Extract the (X, Y) coordinate from the center of the cell holding the provided text.  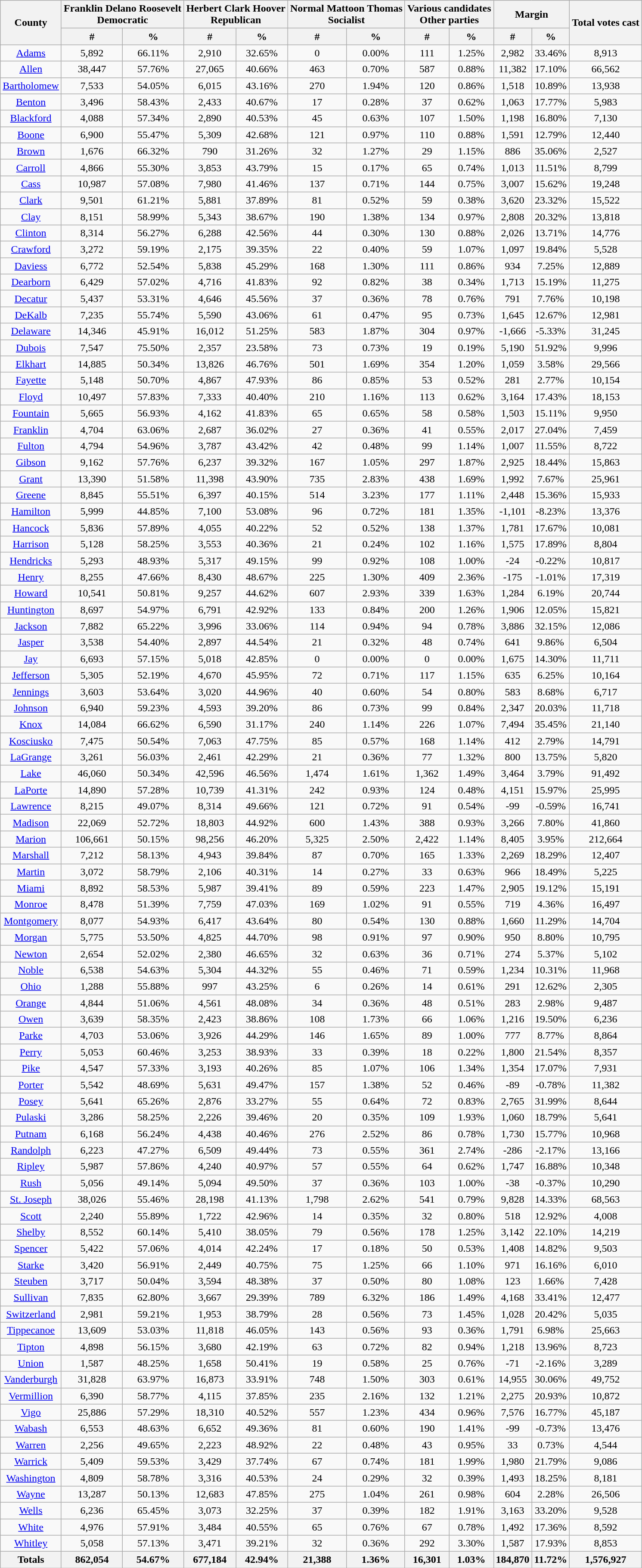
0.28% (375, 102)
42.68% (262, 135)
51.06% (153, 1003)
5,983 (606, 102)
48.08% (262, 1003)
3.95% (551, 839)
0.27% (375, 872)
0.85% (375, 380)
Rush (31, 1183)
1.35% (471, 512)
6.19% (551, 593)
2.93% (375, 593)
27,065 (210, 69)
14.82% (551, 1248)
44.29% (262, 1036)
7,494 (512, 724)
438 (427, 479)
463 (317, 69)
186 (427, 1298)
66,562 (606, 69)
44.62% (262, 593)
14.30% (551, 659)
1,992 (512, 479)
-2.16% (551, 1363)
20,744 (606, 593)
Owen (31, 1019)
15.97% (551, 790)
1,722 (210, 1216)
7,576 (512, 1412)
59.23% (153, 708)
5.37% (551, 954)
7.25% (551, 266)
58.13% (153, 855)
40.15% (262, 495)
12,477 (606, 1298)
45.29% (262, 266)
2.28% (551, 1494)
43.06% (262, 315)
4,809 (92, 1478)
53.50% (153, 937)
Adams (31, 53)
5,305 (92, 675)
19,248 (606, 184)
17.89% (551, 544)
0.50% (375, 1281)
14,890 (92, 790)
2.62% (375, 1199)
58.43% (153, 102)
43.90% (262, 479)
1.23% (375, 1412)
4,825 (210, 937)
2.77% (551, 380)
8,853 (606, 1543)
65.26% (153, 1101)
1,097 (512, 250)
110 (427, 135)
1,953 (210, 1314)
4,547 (92, 1068)
1.04% (375, 1494)
800 (512, 757)
49.47% (262, 1085)
1,492 (512, 1527)
22,069 (92, 823)
41.46% (262, 184)
Cass (31, 184)
106,661 (92, 839)
42.56% (262, 233)
13,609 (92, 1330)
Pulaski (31, 1117)
St. Joseph (31, 1199)
12.62% (551, 986)
1,013 (512, 167)
6,223 (92, 1150)
6,900 (92, 135)
20.42% (551, 1314)
22.10% (551, 1232)
8,552 (92, 1232)
Marshall (31, 855)
1,284 (512, 593)
2,223 (210, 1445)
Grant (31, 479)
Normal Mattoon ThomasSocialist (347, 15)
8,799 (606, 167)
31.26% (262, 151)
13.75% (551, 757)
2.98% (551, 1003)
57.29% (153, 1412)
48.69% (153, 1085)
1,747 (512, 1167)
4,088 (92, 118)
8,864 (606, 1036)
Hancock (31, 528)
4.36% (551, 904)
56.03% (153, 757)
47.93% (262, 380)
Dubois (31, 348)
11,711 (606, 659)
15.62% (551, 184)
21.79% (551, 1461)
23.58% (262, 348)
2,982 (512, 53)
7,235 (92, 315)
10,290 (606, 1183)
997 (210, 986)
55.47% (153, 135)
-286 (512, 1150)
66.32% (153, 151)
Union (31, 1363)
1,059 (512, 364)
5,148 (92, 380)
4,055 (210, 528)
1,028 (512, 1314)
Sullivan (31, 1298)
4,115 (210, 1396)
44.32% (262, 970)
68,563 (606, 1199)
2,275 (512, 1396)
39.84% (262, 855)
-0.22% (551, 561)
Greene (31, 495)
57.08% (153, 184)
30.06% (551, 1380)
1,591 (512, 135)
97 (427, 937)
53.06% (153, 1036)
144 (427, 184)
-24 (512, 561)
Daviess (31, 266)
14,885 (92, 364)
LaGrange (31, 757)
-38 (512, 1183)
518 (512, 1216)
4,008 (606, 1216)
434 (427, 1412)
31.17% (262, 724)
45.95% (262, 675)
42.29% (262, 757)
1.36% (375, 1560)
0.96% (471, 1412)
Various candidatesOther parties (449, 15)
4,014 (210, 1248)
Parke (31, 1036)
Marion (31, 839)
4,898 (92, 1347)
57.02% (153, 282)
5,437 (92, 299)
45.91% (153, 331)
Warrick (31, 1461)
50.13% (153, 1494)
60.14% (153, 1232)
1,798 (317, 1199)
16,301 (427, 1560)
1,730 (512, 1134)
8,478 (92, 904)
3.23% (375, 495)
1.45% (471, 1314)
134 (427, 216)
1.33% (471, 855)
Lawrence (31, 806)
1.05% (375, 462)
7,882 (92, 626)
4,670 (210, 675)
1.43% (375, 823)
2,269 (512, 855)
1.61% (375, 774)
Newton (31, 954)
25,886 (92, 1412)
212,664 (606, 839)
0.92% (375, 561)
14.33% (551, 1199)
2.79% (551, 741)
15.11% (551, 413)
40.31% (262, 872)
-0.78% (551, 1085)
1,007 (512, 446)
-2.17% (551, 1150)
Jasper (31, 642)
113 (427, 397)
1,660 (512, 921)
2,175 (210, 250)
13,287 (92, 1494)
4,844 (92, 1003)
1,060 (512, 1117)
79 (317, 1232)
50 (427, 1248)
1.91% (471, 1510)
53.64% (153, 691)
45.56% (262, 299)
55.46% (153, 1199)
42.96% (262, 1216)
2,226 (210, 1117)
0.19% (471, 348)
2,422 (427, 839)
25,961 (606, 479)
16.88% (551, 1167)
2.74% (471, 1150)
Wabash (31, 1429)
31,245 (606, 331)
5,304 (210, 970)
Shelby (31, 1232)
120 (427, 86)
31,828 (92, 1380)
1.73% (375, 1019)
43.64% (262, 921)
Blackford (31, 118)
54.40% (153, 642)
-0.73% (551, 1429)
8,804 (606, 544)
304 (427, 331)
2,461 (210, 757)
78 (427, 299)
501 (317, 364)
3,620 (512, 200)
117 (427, 675)
1,503 (512, 413)
48.67% (262, 577)
DeKalb (31, 315)
1,216 (512, 1019)
57.91% (153, 1527)
44.92% (262, 823)
Johnson (31, 708)
182 (427, 1510)
167 (317, 462)
3,163 (512, 1510)
2,905 (512, 888)
4,168 (512, 1298)
5,631 (210, 1085)
2,654 (92, 954)
15.77% (551, 1134)
0.24% (375, 544)
20.03% (551, 708)
47.27% (153, 1150)
7,759 (210, 904)
47.66% (153, 577)
Total votes cast (606, 22)
1,576,927 (606, 1560)
3,142 (512, 1232)
4,561 (210, 1003)
15,933 (606, 495)
61.21% (153, 200)
791 (512, 299)
56.93% (153, 413)
19.50% (551, 1019)
4,593 (210, 708)
3,193 (210, 1068)
8,723 (606, 1347)
77 (427, 757)
Huntington (31, 610)
40.66% (262, 69)
13.96% (551, 1347)
50.70% (153, 380)
44 (317, 233)
57 (317, 1167)
8,255 (92, 577)
1.47% (471, 888)
12,086 (606, 626)
18.44% (551, 462)
38 (427, 282)
6,168 (92, 1134)
2.50% (375, 839)
51.39% (153, 904)
64 (427, 1167)
59.19% (153, 250)
8.68% (551, 691)
5,317 (210, 561)
19.12% (551, 888)
1.94% (375, 86)
178 (427, 1232)
541 (427, 1199)
388 (427, 823)
-1,101 (512, 512)
27.04% (551, 429)
59.21% (153, 1314)
6,504 (606, 642)
9,257 (210, 593)
38.67% (262, 216)
7,333 (210, 397)
3,496 (92, 102)
3,853 (210, 167)
Clinton (31, 233)
1,791 (512, 1330)
48.92% (262, 1445)
0.95% (471, 1445)
15,522 (606, 200)
Pike (31, 1068)
44.85% (153, 512)
790 (210, 151)
10,987 (92, 184)
Randolph (31, 1150)
Perry (31, 1052)
17.10% (551, 69)
48.93% (153, 561)
5,343 (210, 216)
56.15% (153, 1347)
91,492 (606, 774)
Posey (31, 1101)
3,316 (210, 1478)
5,409 (92, 1461)
9,503 (606, 1248)
5,836 (92, 528)
4,703 (92, 1036)
240 (317, 724)
1.27% (375, 151)
57.83% (153, 397)
27 (317, 429)
42 (317, 446)
0.64% (375, 1101)
40.97% (262, 1167)
12,407 (606, 855)
50.41% (262, 1363)
13,476 (606, 1429)
Lake (31, 774)
5,293 (92, 561)
5,056 (92, 1183)
1.66% (551, 1281)
9,528 (606, 1510)
57.86% (153, 1167)
Scott (31, 1216)
60.46% (153, 1052)
7,212 (92, 855)
1.03% (471, 1560)
34 (317, 1003)
17.43% (551, 397)
5,053 (92, 1052)
9,996 (606, 348)
587 (427, 69)
8,357 (606, 1052)
10.89% (551, 86)
1.20% (471, 364)
6,237 (210, 462)
138 (427, 528)
361 (427, 1150)
1,218 (512, 1347)
107 (427, 118)
2,433 (210, 102)
5,999 (92, 512)
Vanderburgh (31, 1380)
1,288 (92, 986)
18.29% (551, 855)
12.05% (551, 610)
57.28% (153, 790)
25,995 (606, 790)
15 (317, 167)
6,397 (210, 495)
143 (317, 1330)
1,518 (512, 86)
1.34% (471, 1068)
58.77% (153, 1396)
0.47% (375, 315)
1,675 (512, 659)
4,794 (92, 446)
11,818 (210, 1330)
52.72% (153, 823)
Putnam (31, 1134)
10,795 (606, 937)
4,151 (512, 790)
0.26% (375, 986)
8,644 (606, 1101)
557 (317, 1412)
66.11% (153, 53)
40.67% (262, 102)
41,860 (606, 823)
33.06% (262, 626)
3,007 (512, 184)
Hamilton (31, 512)
2.52% (375, 1134)
Hendricks (31, 561)
133 (317, 610)
5,225 (606, 872)
17.07% (551, 1068)
3,253 (210, 1052)
55.74% (153, 315)
14,346 (92, 331)
16,873 (210, 1380)
49.14% (153, 1183)
8.77% (551, 1036)
39.32% (262, 462)
40.40% (262, 397)
57.13% (153, 1543)
0.98% (471, 1494)
2,240 (92, 1216)
3,289 (606, 1363)
8.80% (551, 937)
5,590 (210, 315)
16.77% (551, 1412)
15,863 (606, 462)
1,713 (512, 282)
4,866 (92, 167)
10,817 (606, 561)
0.38% (471, 200)
Franklin Delano RooseveltDemocratic (122, 15)
235 (317, 1396)
1,980 (512, 1461)
32.25% (262, 1510)
Floyd (31, 397)
Wells (31, 1510)
49.36% (262, 1429)
1,658 (210, 1363)
24 (317, 1478)
6,553 (92, 1429)
53.31% (153, 299)
-5.33% (551, 331)
48.38% (262, 1281)
96 (317, 512)
4,240 (210, 1167)
Gibson (31, 462)
7,100 (210, 512)
Noble (31, 970)
29.39% (262, 1298)
Fulton (31, 446)
635 (512, 675)
8,151 (92, 216)
409 (427, 577)
886 (512, 151)
1,800 (512, 1052)
2,765 (512, 1101)
-71 (512, 1363)
Brown (31, 151)
7,533 (92, 86)
7,130 (606, 118)
33.27% (262, 1101)
16,741 (606, 806)
4,867 (210, 380)
Delaware (31, 331)
46.20% (262, 839)
39.46% (262, 1117)
Whitley (31, 1543)
57.89% (153, 528)
1,474 (317, 774)
53.08% (262, 512)
Franklin (31, 429)
Fountain (31, 413)
49.66% (262, 806)
14,219 (606, 1232)
5,309 (210, 135)
57.34% (153, 118)
514 (317, 495)
50.81% (153, 593)
46.05% (262, 1330)
37.89% (262, 200)
2,448 (512, 495)
748 (317, 1380)
6,015 (210, 86)
18.49% (551, 872)
46.56% (262, 774)
8,913 (606, 53)
10,968 (606, 1134)
123 (512, 1281)
0.75% (471, 184)
54.67% (153, 1560)
18.79% (551, 1117)
719 (512, 904)
Jackson (31, 626)
9,086 (606, 1461)
Switzerland (31, 1314)
177 (427, 495)
49.07% (153, 806)
48.25% (153, 1363)
49.15% (262, 561)
109 (427, 1117)
35.45% (551, 724)
1.26% (471, 610)
50.54% (153, 741)
735 (317, 479)
2,981 (92, 1314)
19.84% (551, 250)
15,191 (606, 888)
56.91% (153, 1265)
-8.23% (551, 512)
32.15% (551, 626)
38.79% (262, 1314)
49,752 (606, 1380)
11,275 (606, 282)
58.35% (153, 1019)
0.18% (375, 1248)
8,405 (512, 839)
26,506 (606, 1494)
75 (317, 1265)
Washington (31, 1478)
2,423 (210, 1019)
Tippecanoe (31, 1330)
21,140 (606, 724)
1.65% (375, 1036)
6,693 (92, 659)
1.06% (471, 1019)
47.03% (262, 904)
7,835 (92, 1298)
8,430 (210, 577)
1,781 (512, 528)
275 (317, 1494)
789 (317, 1298)
3,072 (92, 872)
38.86% (262, 1019)
55.89% (153, 1216)
15.19% (551, 282)
6.98% (551, 1330)
2,925 (512, 462)
17,319 (606, 577)
4,162 (210, 413)
11.55% (551, 446)
1,354 (512, 1068)
5,058 (92, 1543)
38.05% (262, 1232)
3,787 (210, 446)
Jay (31, 659)
23.32% (551, 200)
Jennings (31, 691)
63.97% (153, 1380)
14,955 (512, 1380)
8,845 (92, 495)
13,826 (210, 364)
44.54% (262, 642)
9,828 (512, 1199)
225 (317, 577)
103 (427, 1183)
Decatur (31, 299)
1.99% (471, 1461)
44.70% (262, 937)
6.32% (375, 1298)
25,663 (606, 1330)
3,538 (92, 642)
641 (512, 642)
3,272 (92, 250)
31.99% (551, 1101)
33.91% (262, 1380)
124 (427, 790)
1.08% (471, 1281)
8,722 (606, 446)
9,487 (606, 1003)
6.25% (551, 675)
58.53% (153, 888)
43.25% (262, 986)
38.93% (262, 1052)
777 (512, 1036)
29,566 (606, 364)
4,943 (210, 855)
16.80% (551, 118)
13,818 (606, 216)
21.54% (551, 1052)
270 (317, 86)
0.91% (375, 937)
7,428 (606, 1281)
12.67% (551, 315)
1,676 (92, 151)
2,527 (606, 151)
15.36% (551, 495)
3,717 (92, 1281)
65.45% (153, 1510)
3,603 (92, 691)
0.90% (471, 937)
47.75% (262, 741)
291 (512, 986)
Morgan (31, 937)
5,325 (317, 839)
40.55% (262, 1527)
3,261 (92, 757)
41.31% (262, 790)
934 (512, 266)
46.65% (262, 954)
7,931 (606, 1068)
4,976 (92, 1527)
4,438 (210, 1134)
2,687 (210, 429)
0.51% (471, 1003)
56.24% (153, 1134)
1.21% (471, 1396)
7.76% (551, 299)
1,575 (512, 544)
18.25% (551, 1478)
3,594 (210, 1281)
Vigo (31, 1412)
54.05% (153, 86)
41 (427, 429)
43 (427, 1445)
1.63% (471, 593)
5,094 (210, 1183)
1.32% (471, 757)
276 (317, 1134)
Clay (31, 216)
36 (427, 954)
0.65% (375, 413)
48.63% (153, 1429)
32.65% (262, 53)
14,084 (92, 724)
Margin (531, 15)
75.50% (153, 348)
40.36% (262, 544)
5,190 (512, 348)
50.04% (153, 1281)
0.32% (375, 642)
7,063 (210, 741)
5,542 (92, 1085)
46,060 (92, 774)
White (31, 1527)
5,892 (92, 53)
5,035 (606, 1314)
53 (427, 380)
14,704 (606, 921)
9,501 (92, 200)
6,652 (210, 1429)
3,680 (210, 1347)
42.85% (262, 659)
12,889 (606, 266)
1,362 (427, 774)
12,683 (210, 1494)
17.77% (551, 102)
10,348 (606, 1167)
0.34% (471, 282)
42.92% (262, 610)
18,153 (606, 397)
2,876 (210, 1101)
92 (317, 282)
-175 (512, 577)
Ripley (31, 1167)
0.22% (471, 1052)
600 (317, 823)
93 (427, 1330)
20.32% (551, 216)
1,493 (512, 1478)
Boone (31, 135)
14,776 (606, 233)
1.93% (471, 1117)
39.35% (262, 250)
5,838 (210, 266)
Allen (31, 69)
0.82% (375, 282)
39.41% (262, 888)
3,266 (512, 823)
County (31, 22)
10,541 (92, 593)
5,881 (210, 200)
38,447 (92, 69)
354 (427, 364)
6,590 (210, 724)
5,820 (606, 757)
3.30% (471, 1543)
Starke (31, 1265)
39.21% (262, 1543)
43.16% (262, 86)
604 (512, 1494)
Carroll (31, 167)
49.44% (262, 1150)
57.15% (153, 659)
45,187 (606, 1412)
11,398 (210, 479)
5,102 (606, 954)
40 (317, 691)
274 (512, 954)
Benton (31, 102)
2,910 (210, 53)
8,697 (92, 610)
12.79% (551, 135)
12.92% (551, 1216)
17.36% (551, 1527)
0.83% (471, 1101)
Spencer (31, 1248)
-1.01% (551, 577)
3,996 (210, 626)
3,164 (512, 397)
261 (427, 1494)
3,471 (210, 1543)
0.29% (375, 1478)
7,547 (92, 348)
2,017 (512, 429)
58.79% (153, 872)
-0.37% (551, 1183)
50.15% (153, 839)
966 (512, 872)
Orange (31, 1003)
11,968 (606, 970)
16.16% (551, 1265)
6,429 (92, 282)
58.78% (153, 1478)
52.54% (153, 266)
16,012 (210, 331)
607 (317, 593)
6,717 (606, 691)
0.17% (375, 167)
Bartholomew (31, 86)
0.40% (375, 250)
33.46% (551, 53)
2,357 (210, 348)
Jefferson (31, 675)
1,234 (512, 970)
2,106 (210, 872)
3,073 (210, 1510)
62.80% (153, 1298)
7,459 (606, 429)
971 (512, 1265)
Wayne (31, 1494)
0.30% (375, 233)
4,646 (210, 299)
54 (427, 691)
4,716 (210, 282)
57.33% (153, 1068)
61 (317, 315)
3,926 (210, 1036)
13.71% (551, 233)
169 (317, 904)
132 (427, 1396)
1,645 (512, 315)
1,063 (512, 102)
40.26% (262, 1068)
6,288 (210, 233)
8,077 (92, 921)
17.93% (551, 1543)
Vermillion (31, 1396)
1,408 (512, 1248)
66.62% (153, 724)
210 (317, 397)
283 (512, 1003)
6,390 (92, 1396)
10,739 (210, 790)
1.11% (471, 495)
-89 (512, 1085)
2,890 (210, 118)
5,128 (92, 544)
0.57% (375, 741)
677,184 (210, 1560)
0.79% (471, 1199)
1.10% (471, 1265)
39.20% (262, 708)
Martin (31, 872)
4,704 (92, 429)
0.53% (471, 1248)
11.72% (551, 1560)
29 (427, 151)
Warren (31, 1445)
11.51% (551, 167)
17.67% (551, 528)
862,054 (92, 1560)
9.86% (551, 642)
3,886 (512, 626)
37.85% (262, 1396)
42,596 (210, 774)
6,940 (92, 708)
38,026 (92, 1199)
54.63% (153, 970)
57.06% (153, 1248)
44.96% (262, 691)
20.93% (551, 1396)
Steuben (31, 1281)
5,665 (92, 413)
13,166 (606, 1150)
8,181 (606, 1478)
2,026 (512, 233)
5,018 (210, 659)
52.02% (153, 954)
10.31% (551, 970)
-1,666 (512, 331)
2.16% (375, 1396)
2.36% (471, 577)
54.96% (153, 446)
114 (317, 626)
Miami (31, 888)
33.41% (551, 1298)
Porter (31, 1085)
56.27% (153, 233)
6,772 (92, 266)
242 (317, 790)
10,154 (606, 380)
51.25% (262, 331)
71 (427, 970)
43.79% (262, 167)
3,639 (92, 1019)
52.19% (153, 675)
18,803 (210, 823)
3,020 (210, 691)
59.53% (153, 1461)
37.74% (262, 1461)
1.02% (375, 904)
98,256 (210, 839)
7,475 (92, 741)
8,592 (606, 1527)
16,497 (606, 904)
Monroe (31, 904)
63.06% (153, 429)
Clark (31, 200)
20 (317, 1117)
137 (317, 184)
339 (427, 593)
Knox (31, 724)
45 (317, 118)
102 (427, 544)
13,390 (92, 479)
18 (427, 1052)
40.75% (262, 1265)
292 (427, 1543)
40.22% (262, 528)
2,305 (606, 986)
Harrison (31, 544)
184,870 (512, 1560)
Elkhart (31, 364)
49.65% (153, 1445)
40.52% (262, 1412)
14,791 (606, 741)
2,347 (512, 708)
47.85% (262, 1494)
Henry (31, 577)
8,892 (92, 888)
3,464 (512, 774)
5,422 (92, 1248)
41.13% (262, 1199)
12,981 (606, 315)
3,553 (210, 544)
82 (427, 1347)
6,538 (92, 970)
2.83% (375, 479)
Totals (31, 1560)
146 (317, 1036)
LaPorte (31, 790)
297 (427, 462)
98 (317, 937)
87 (317, 855)
7.80% (551, 823)
42.94% (262, 1560)
43.42% (262, 446)
1,198 (512, 118)
3,484 (210, 1527)
49.50% (262, 1183)
412 (512, 741)
40.46% (262, 1134)
36.02% (262, 429)
54.93% (153, 921)
Crawford (31, 250)
Kosciusko (31, 741)
3,429 (210, 1461)
106 (427, 1068)
2,256 (92, 1445)
10,872 (606, 1396)
58.99% (153, 216)
3.58% (551, 364)
226 (427, 724)
35.06% (551, 151)
12,440 (606, 135)
51.92% (551, 348)
46.76% (262, 364)
11.29% (551, 921)
13,938 (606, 86)
13,376 (606, 512)
9,950 (606, 413)
1.37% (471, 528)
42.19% (262, 1347)
53.03% (153, 1330)
25 (427, 1363)
28 (317, 1314)
223 (427, 888)
10,081 (606, 528)
Tipton (31, 1347)
55.30% (153, 167)
5,410 (210, 1232)
Fayette (31, 380)
Ohio (31, 986)
6,509 (210, 1150)
6,791 (210, 610)
95 (427, 315)
3.79% (551, 774)
58 (427, 413)
11,718 (606, 708)
54.97% (153, 610)
63 (317, 1347)
3,420 (92, 1265)
42.24% (262, 1248)
51.58% (153, 479)
3,667 (210, 1298)
94 (427, 626)
2,808 (512, 216)
6,417 (210, 921)
281 (512, 380)
18,310 (210, 1412)
28,198 (210, 1199)
7,980 (210, 184)
9,162 (92, 462)
15,821 (606, 610)
303 (427, 1380)
Dearborn (31, 282)
Montgomery (31, 921)
Howard (31, 593)
6,010 (606, 1265)
950 (512, 937)
1,906 (512, 610)
4,544 (606, 1445)
33.20% (551, 1510)
65.22% (153, 626)
21,388 (317, 1560)
2,380 (210, 954)
10,198 (606, 299)
2,449 (210, 1265)
10,164 (606, 675)
3,286 (92, 1117)
7.67% (551, 479)
5,775 (92, 937)
2,897 (210, 642)
-0.59% (551, 806)
165 (427, 855)
55.88% (153, 986)
Herbert Clark HooverRepublican (236, 15)
8,215 (92, 806)
6 (317, 986)
200 (427, 610)
55.51% (153, 495)
5,528 (606, 250)
1.41% (471, 1429)
10,497 (92, 397)
Madison (31, 823)
157 (317, 1085)
